For the text-containing cell, return its midpoint in [x, y] coordinate format. 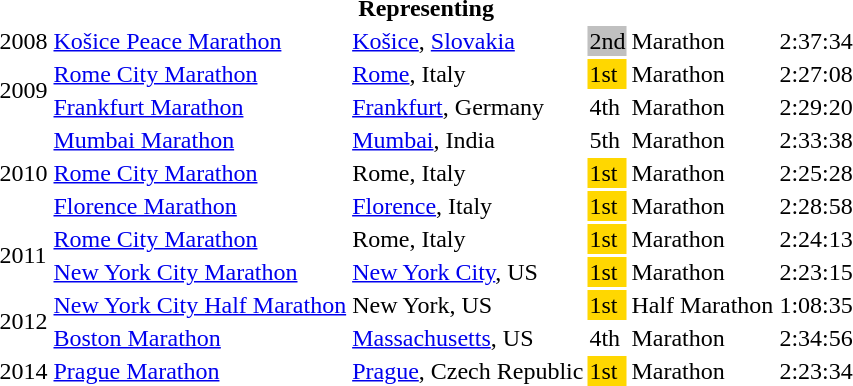
Frankfurt Marathon [200, 107]
New York City Half Marathon [200, 305]
2nd [608, 41]
5th [608, 140]
Boston Marathon [200, 338]
New York City Marathon [200, 272]
Mumbai, India [468, 140]
New York City, US [468, 272]
Florence, Italy [468, 206]
Prague, Czech Republic [468, 371]
Florence Marathon [200, 206]
Frankfurt, Germany [468, 107]
Massachusetts, US [468, 338]
Košice, Slovakia [468, 41]
Prague Marathon [200, 371]
Košice Peace Marathon [200, 41]
New York, US [468, 305]
Half Marathon [702, 305]
Mumbai Marathon [200, 140]
